Return (X, Y) of the center of cell containing provided text 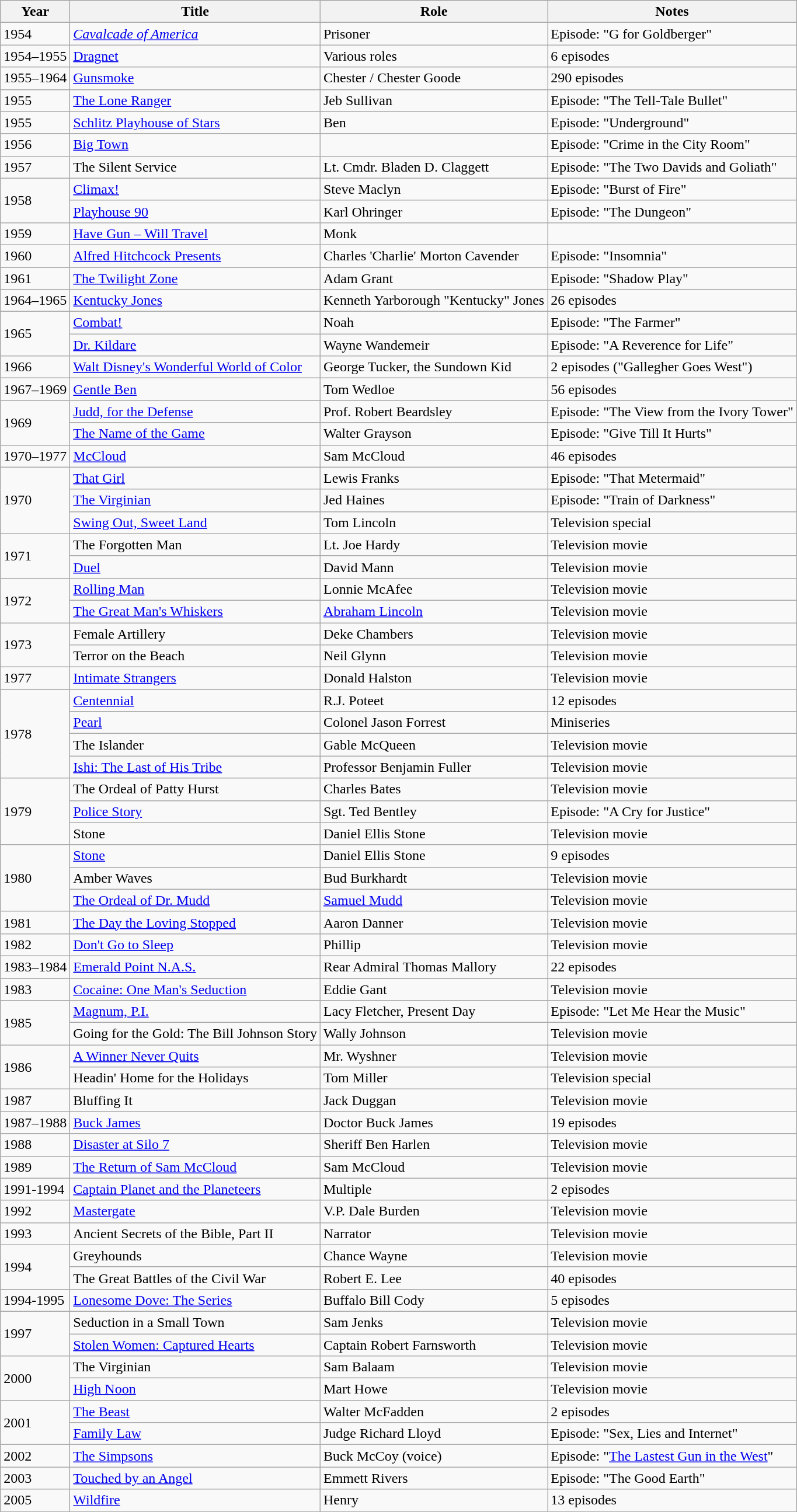
That Girl (195, 478)
1988 (35, 1145)
Don't Go to Sleep (195, 945)
The Day the Loving Stopped (195, 922)
1989 (35, 1167)
Gunsmoke (195, 78)
Walt Disney's Wonderful World of Color (195, 367)
5 episodes (673, 1300)
Sheriff Ben Harlen (433, 1145)
1964–1965 (35, 301)
Episode: "Crime in the City Room" (673, 145)
Deke Chambers (433, 633)
1959 (35, 234)
Buffalo Bill Cody (433, 1300)
2003 (35, 1478)
Prof. Robert Beardsley (433, 412)
Lonnie McAfee (433, 589)
26 episodes (673, 301)
Tom Wedloe (433, 389)
Lacy Fletcher, Present Day (433, 1012)
The Ordeal of Patty Hurst (195, 789)
1955–1964 (35, 78)
Rolling Man (195, 589)
Centennial (195, 701)
Dragnet (195, 56)
Episode: "Shadow Play" (673, 278)
Intimate Strangers (195, 678)
2002 (35, 1456)
22 episodes (673, 967)
Title (195, 12)
Episode: "Let Me Hear the Music" (673, 1012)
1993 (35, 1234)
The Beast (195, 1412)
Gentle Ben (195, 389)
Emmett Rivers (433, 1478)
Ishi: The Last of His Tribe (195, 767)
The Name of the Game (195, 434)
Episode: "The View from the Ivory Tower" (673, 412)
Prisoner (433, 34)
Dr. Kildare (195, 345)
Episode: "G for Goldberger" (673, 34)
Disaster at Silo 7 (195, 1145)
Police Story (195, 811)
Episode: "Train of Darkness" (673, 500)
Episode: "A Reverence for Life" (673, 345)
Female Artillery (195, 633)
Kenneth Yarborough "Kentucky" Jones (433, 301)
Stolen Women: Captured Hearts (195, 1344)
Sgt. Ted Bentley (433, 811)
Ben (433, 123)
1983–1984 (35, 967)
1987 (35, 1100)
Professor Benjamin Fuller (433, 767)
Amber Waves (195, 878)
Samuel Mudd (433, 900)
Pearl (195, 723)
1961 (35, 278)
Rear Admiral Thomas Mallory (433, 967)
Doctor Buck James (433, 1123)
Judd, for the Defense (195, 412)
Mart Howe (433, 1389)
Jack Duggan (433, 1100)
Colonel Jason Forrest (433, 723)
Gable McQueen (433, 745)
Playhouse 90 (195, 211)
13 episodes (673, 1500)
9 episodes (673, 856)
George Tucker, the Sundown Kid (433, 367)
1970 (35, 500)
Lonesome Dove: The Series (195, 1300)
Various roles (433, 56)
Episode: "That Metermaid" (673, 478)
Climax! (195, 189)
1994 (35, 1267)
Narrator (433, 1234)
1954 (35, 34)
6 episodes (673, 56)
Lt. Joe Hardy (433, 545)
V.P. Dale Burden (433, 1211)
1997 (35, 1333)
2000 (35, 1378)
The Lone Ranger (195, 100)
19 episodes (673, 1123)
McCloud (195, 456)
Episode: "The Two Davids and Goliath" (673, 167)
Tom Lincoln (433, 522)
1967–1969 (35, 389)
The Simpsons (195, 1456)
Captain Robert Farnsworth (433, 1344)
Big Town (195, 145)
290 episodes (673, 78)
Cavalcade of America (195, 34)
Greyhounds (195, 1256)
1966 (35, 367)
1981 (35, 922)
Episode: "The Good Earth" (673, 1478)
Chester / Chester Goode (433, 78)
Tom Miller (433, 1078)
Monk (433, 234)
1972 (35, 600)
1969 (35, 423)
1973 (35, 644)
Henry (433, 1500)
Noah (433, 323)
1992 (35, 1211)
Magnum, P.I. (195, 1012)
Captain Planet and the Planeteers (195, 1189)
Episode: "Sex, Lies and Internet" (673, 1434)
Multiple (433, 1189)
Alfred Hitchcock Presents (195, 256)
Episode: "Insomnia" (673, 256)
1958 (35, 200)
2 episodes ("Gallegher Goes West") (673, 367)
Sam Jenks (433, 1322)
Buck McCoy (voice) (433, 1456)
1970–1977 (35, 456)
Going for the Gold: The Bill Johnson Story (195, 1034)
Episode: "The Lastest Gun in the West" (673, 1456)
Eddie Gant (433, 990)
Episode: "Give Till It Hurts" (673, 434)
1979 (35, 811)
Bud Burkhardt (433, 878)
Karl Ohringer (433, 211)
1971 (35, 556)
Steve Maclyn (433, 189)
Episode: "The Tell-Tale Bullet" (673, 100)
Sam Balaam (433, 1367)
Lewis Franks (433, 478)
56 episodes (673, 389)
2001 (35, 1423)
1980 (35, 878)
Year (35, 12)
1991-1994 (35, 1189)
1957 (35, 167)
Wally Johnson (433, 1034)
Seduction in a Small Town (195, 1322)
High Noon (195, 1389)
Swing Out, Sweet Land (195, 522)
The Ordeal of Dr. Mudd (195, 900)
Emerald Point N.A.S. (195, 967)
Episode: "The Dungeon" (673, 211)
1977 (35, 678)
Ancient Secrets of the Bible, Part II (195, 1234)
Abraham Lincoln (433, 611)
Touched by an Angel (195, 1478)
1978 (35, 734)
Mastergate (195, 1211)
The Twilight Zone (195, 278)
The Great Battles of the Civil War (195, 1278)
Role (433, 12)
Buck James (195, 1123)
R.J. Poteet (433, 701)
Walter Grayson (433, 434)
Jed Haines (433, 500)
Judge Richard Lloyd (433, 1434)
Adam Grant (433, 278)
12 episodes (673, 701)
Cocaine: One Man's Seduction (195, 990)
Wildfire (195, 1500)
1983 (35, 990)
The Return of Sam McCloud (195, 1167)
The Forgotten Man (195, 545)
Walter McFadden (433, 1412)
1987–1988 (35, 1123)
The Silent Service (195, 167)
Headin' Home for the Holidays (195, 1078)
Bluffing It (195, 1100)
Charles Bates (433, 789)
Schlitz Playhouse of Stars (195, 123)
1982 (35, 945)
Chance Wayne (433, 1256)
Miniseries (673, 723)
Duel (195, 567)
Mr. Wyshner (433, 1056)
Robert E. Lee (433, 1278)
46 episodes (673, 456)
Family Law (195, 1434)
The Great Man's Whiskers (195, 611)
2005 (35, 1500)
Notes (673, 12)
Episode: "The Farmer" (673, 323)
Kentucky Jones (195, 301)
Phillip (433, 945)
Lt. Cmdr. Bladen D. Claggett (433, 167)
1960 (35, 256)
1985 (35, 1023)
40 episodes (673, 1278)
Aaron Danner (433, 922)
Episode: "Burst of Fire" (673, 189)
1954–1955 (35, 56)
Episode: "A Cry for Justice" (673, 811)
1986 (35, 1067)
Donald Halston (433, 678)
Charles 'Charlie' Morton Cavender (433, 256)
1965 (35, 334)
Have Gun – Will Travel (195, 234)
David Mann (433, 567)
1956 (35, 145)
A Winner Never Quits (195, 1056)
Episode: "Underground" (673, 123)
The Islander (195, 745)
Jeb Sullivan (433, 100)
Neil Glynn (433, 656)
Terror on the Beach (195, 656)
Combat! (195, 323)
1994-1995 (35, 1300)
Wayne Wandemeir (433, 345)
